Detect which cell encompasses the target text, then output its (X, Y) center coordinate. 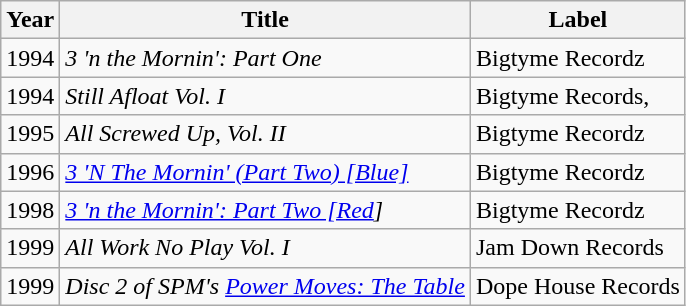
Label (578, 20)
Jam Down Records (578, 248)
3 'n the Mornin': Part Two [Red] (266, 210)
1996 (30, 172)
All Screwed Up, Vol. II (266, 134)
Dope House Records (578, 286)
Still Afloat Vol. I (266, 96)
Year (30, 20)
3 'N The Mornin' (Part Two) [Blue] (266, 172)
3 'n the Mornin': Part One (266, 58)
Disc 2 of SPM's Power Moves: The Table (266, 286)
All Work No Play Vol. I (266, 248)
1998 (30, 210)
Title (266, 20)
Bigtyme Records, (578, 96)
1995 (30, 134)
